Locate the cell with the specified text and output its (X, Y) center coordinate. 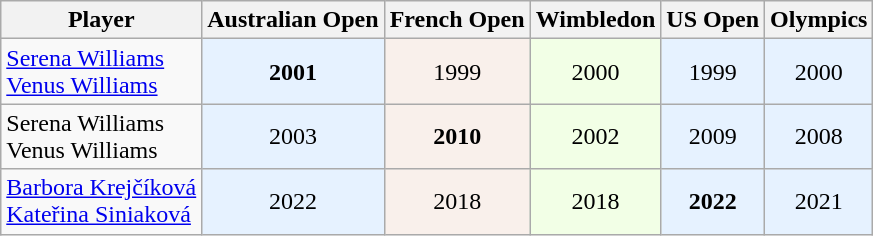
Olympics (819, 20)
Wimbledon (596, 20)
Player (102, 20)
US Open (713, 20)
French Open (457, 20)
2001 (293, 72)
2010 (457, 136)
2021 (819, 202)
2002 (596, 136)
2008 (819, 136)
Barbora Krejčíková Kateřina Siniaková (102, 202)
2009 (713, 136)
Australian Open (293, 20)
2003 (293, 136)
